Extract the (x, y) coordinate from the center of the cell holding the provided text.  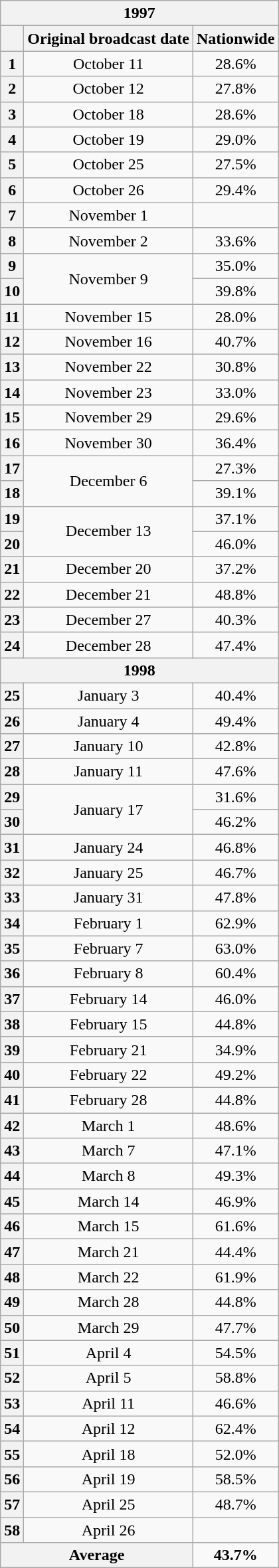
42 (12, 1126)
27.3% (235, 468)
62.9% (235, 923)
58.8% (235, 1378)
27 (12, 746)
January 31 (109, 898)
58 (12, 1529)
36 (12, 974)
27.8% (235, 89)
November 29 (109, 418)
49.4% (235, 721)
46.8% (235, 847)
47.6% (235, 772)
47 (12, 1252)
Nationwide (235, 39)
39.8% (235, 291)
April 25 (109, 1504)
33.6% (235, 240)
December 13 (109, 531)
33 (12, 898)
35 (12, 948)
February 1 (109, 923)
October 19 (109, 139)
40.7% (235, 342)
45 (12, 1201)
October 26 (109, 190)
March 22 (109, 1277)
46.9% (235, 1201)
3 (12, 114)
37.2% (235, 569)
March 1 (109, 1126)
36.4% (235, 443)
46 (12, 1227)
29.6% (235, 418)
February 7 (109, 948)
1997 (139, 13)
January 24 (109, 847)
March 15 (109, 1227)
November 2 (109, 240)
March 21 (109, 1252)
51 (12, 1353)
54 (12, 1429)
April 19 (109, 1479)
6 (12, 190)
28.0% (235, 317)
October 12 (109, 89)
November 16 (109, 342)
15 (12, 418)
46.7% (235, 873)
April 11 (109, 1403)
52 (12, 1378)
60.4% (235, 974)
7 (12, 215)
February 14 (109, 999)
November 15 (109, 317)
43 (12, 1151)
25 (12, 695)
28 (12, 772)
19 (12, 519)
20 (12, 544)
49.2% (235, 1075)
24 (12, 645)
March 7 (109, 1151)
1 (12, 64)
23 (12, 620)
42.8% (235, 746)
November 1 (109, 215)
18 (12, 493)
29 (12, 797)
16 (12, 443)
50 (12, 1328)
November 30 (109, 443)
December 27 (109, 620)
December 28 (109, 645)
33.0% (235, 392)
37 (12, 999)
44 (12, 1176)
November 9 (109, 278)
October 25 (109, 165)
February 21 (109, 1049)
February 28 (109, 1100)
April 5 (109, 1378)
2 (12, 89)
December 20 (109, 569)
46.6% (235, 1403)
13 (12, 367)
32 (12, 873)
21 (12, 569)
14 (12, 392)
40.4% (235, 695)
January 4 (109, 721)
54.5% (235, 1353)
35.0% (235, 266)
61.6% (235, 1227)
October 11 (109, 64)
January 11 (109, 772)
February 15 (109, 1024)
40 (12, 1075)
4 (12, 139)
29.4% (235, 190)
41 (12, 1100)
34 (12, 923)
55 (12, 1454)
30.8% (235, 367)
61.9% (235, 1277)
40.3% (235, 620)
April 4 (109, 1353)
63.0% (235, 948)
November 22 (109, 367)
49.3% (235, 1176)
10 (12, 291)
53 (12, 1403)
47.1% (235, 1151)
October 18 (109, 114)
January 25 (109, 873)
47.8% (235, 898)
48 (12, 1277)
44.4% (235, 1252)
26 (12, 721)
52.0% (235, 1454)
December 21 (109, 594)
5 (12, 165)
27.5% (235, 165)
December 6 (109, 481)
30 (12, 822)
46.2% (235, 822)
March 28 (109, 1302)
48.6% (235, 1126)
58.5% (235, 1479)
11 (12, 317)
31.6% (235, 797)
12 (12, 342)
April 12 (109, 1429)
April 18 (109, 1454)
1998 (139, 670)
56 (12, 1479)
January 17 (109, 810)
31 (12, 847)
January 3 (109, 695)
February 8 (109, 974)
9 (12, 266)
Original broadcast date (109, 39)
49 (12, 1302)
April 26 (109, 1529)
48.7% (235, 1504)
38 (12, 1024)
29.0% (235, 139)
43.7% (235, 1555)
39 (12, 1049)
57 (12, 1504)
8 (12, 240)
March 29 (109, 1328)
March 14 (109, 1201)
November 23 (109, 392)
22 (12, 594)
34.9% (235, 1049)
47.4% (235, 645)
17 (12, 468)
39.1% (235, 493)
February 22 (109, 1075)
37.1% (235, 519)
January 10 (109, 746)
62.4% (235, 1429)
Average (97, 1555)
March 8 (109, 1176)
47.7% (235, 1328)
48.8% (235, 594)
